Search for the cell housing the specified text and yield its [x, y] center coordinate. 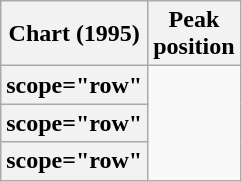
Chart (1995) [74, 34]
Peakposition [194, 34]
